Find where the given text appears and provide that cell's center as (x, y) coordinate. 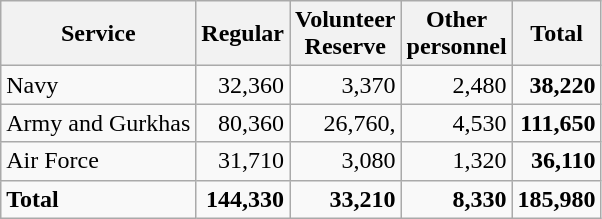
Regular (243, 34)
111,650 (556, 123)
26,760, (346, 123)
80,360 (243, 123)
Navy (98, 85)
3,370 (346, 85)
Army and Gurkhas (98, 123)
38,220 (556, 85)
185,980 (556, 199)
32,360 (243, 85)
Otherpersonnel (456, 34)
Air Force (98, 161)
1,320 (456, 161)
4,530 (456, 123)
2,480 (456, 85)
144,330 (243, 199)
33,210 (346, 199)
8,330 (456, 199)
31,710 (243, 161)
3,080 (346, 161)
Service (98, 34)
VolunteerReserve (346, 34)
36,110 (556, 161)
